Output the [x, y] coordinate of the center of the cell containing the given text.  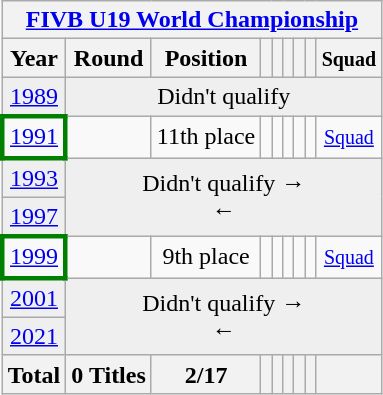
Round [109, 58]
Total [34, 374]
1989 [34, 97]
1997 [34, 217]
Position [206, 58]
9th place [206, 258]
11th place [206, 136]
Didn't qualify [224, 97]
1993 [34, 178]
2/17 [206, 374]
2001 [34, 298]
Year [34, 58]
2021 [34, 336]
1991 [34, 136]
1999 [34, 258]
0 Titles [109, 374]
FIVB U19 World Championship [192, 20]
